Return the [x, y] coordinate for the center point of the cell that contains the specified text.  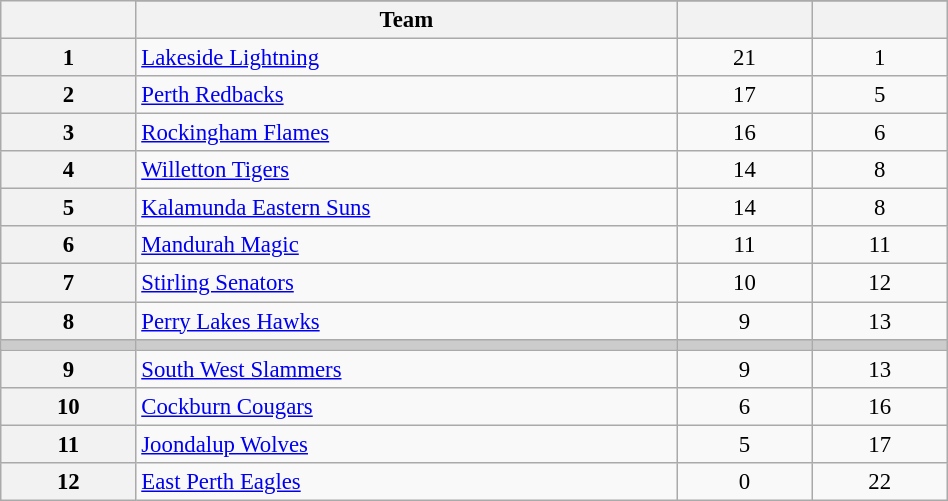
Mandurah Magic [406, 245]
Lakeside Lightning [406, 58]
7 [68, 283]
Kalamunda Eastern Suns [406, 208]
Rockingham Flames [406, 133]
Team [406, 20]
2 [68, 95]
Perth Redbacks [406, 95]
0 [744, 482]
Joondalup Wolves [406, 444]
Stirling Senators [406, 283]
21 [744, 58]
3 [68, 133]
Perry Lakes Hawks [406, 321]
South West Slammers [406, 369]
22 [880, 482]
East Perth Eagles [406, 482]
Cockburn Cougars [406, 406]
Willetton Tigers [406, 170]
4 [68, 170]
